Find where the given text appears and provide that cell's center as (X, Y) coordinate. 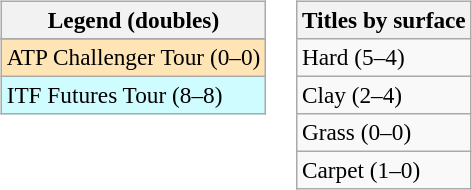
Legend (doubles) (133, 20)
Grass (0–0) (384, 133)
Titles by surface (384, 20)
Clay (2–4) (384, 95)
Hard (5–4) (384, 57)
Carpet (1–0) (384, 171)
ATP Challenger Tour (0–0) (133, 57)
ITF Futures Tour (8–8) (133, 95)
